Detect which cell encompasses the target text, then output its [X, Y] center coordinate. 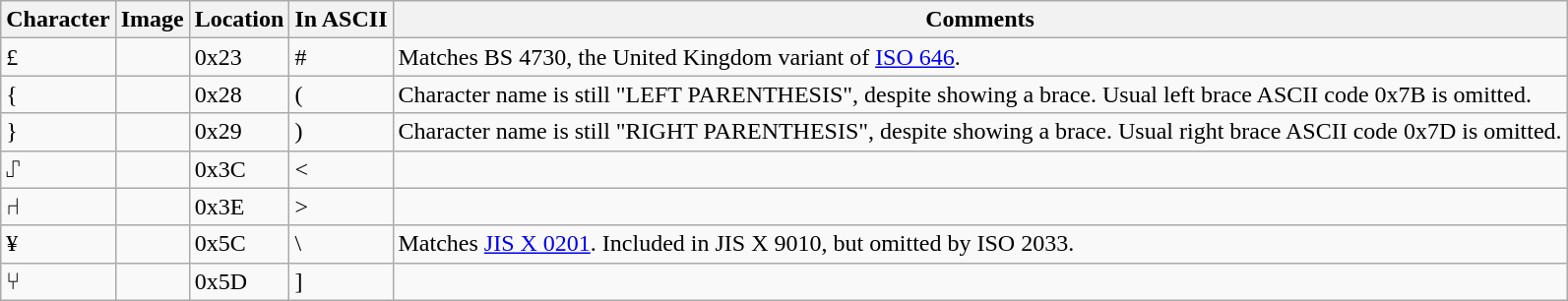
0x29 [239, 132]
In ASCII [341, 20]
Character [58, 20]
0x5C [239, 244]
¥ [58, 244]
Character name is still "LEFT PARENTHESIS", despite showing a brace. Usual left brace ASCII code 0x7B is omitted. [980, 94]
0x23 [239, 57]
] [341, 281]
⑁ [58, 207]
0x3E [239, 207]
Matches JIS X 0201. Included in JIS X 9010, but omitted by ISO 2033. [980, 244]
Comments [980, 20]
£ [58, 57]
# [341, 57]
Image [152, 20]
< [341, 169]
> [341, 207]
} [58, 132]
0x28 [239, 94]
Matches BS 4730, the United Kingdom variant of ISO 646. [980, 57]
) [341, 132]
( [341, 94]
0x3C [239, 169]
⑂ [58, 281]
Location [239, 20]
0x5D [239, 281]
⑀ [58, 169]
\ [341, 244]
Character name is still "RIGHT PARENTHESIS", despite showing a brace. Usual right brace ASCII code 0x7D is omitted. [980, 132]
{ [58, 94]
